Extract the [X, Y] coordinate from the center of the cell holding the provided text.  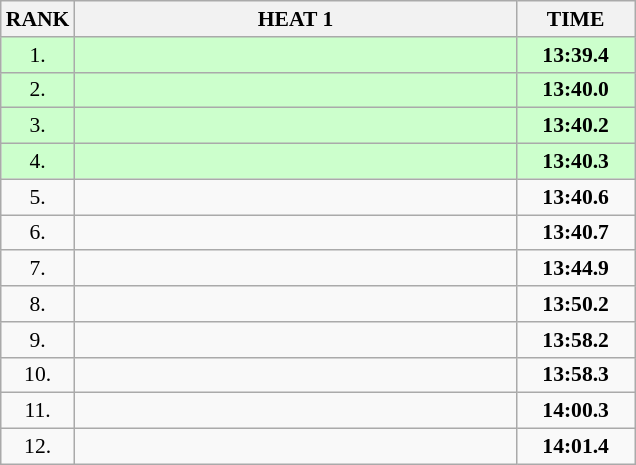
12. [38, 447]
HEAT 1 [295, 19]
4. [38, 162]
5. [38, 197]
13:58.3 [576, 375]
13:40.0 [576, 90]
3. [38, 126]
13:40.2 [576, 126]
13:40.6 [576, 197]
TIME [576, 19]
7. [38, 269]
13:40.3 [576, 162]
13:44.9 [576, 269]
8. [38, 304]
13:58.2 [576, 340]
2. [38, 90]
13:50.2 [576, 304]
6. [38, 233]
9. [38, 340]
14:00.3 [576, 411]
11. [38, 411]
13:40.7 [576, 233]
1. [38, 55]
14:01.4 [576, 447]
10. [38, 375]
RANK [38, 19]
13:39.4 [576, 55]
